Identify which cell holds the provided text, then report its (x, y) central coordinate. 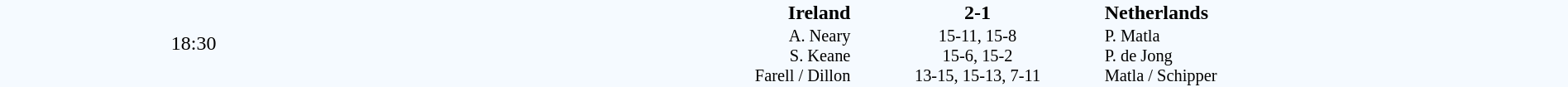
15-11, 15-815-6, 15-213-15, 15-13, 7-11 (978, 56)
A. NearyS. KeaneFarell / Dillon (619, 56)
P. MatlaP. de JongMatla / Schipper (1336, 56)
Netherlands (1336, 12)
2-1 (978, 12)
18:30 (194, 43)
Ireland (619, 12)
